Search for the cell housing the specified text and yield its [x, y] center coordinate. 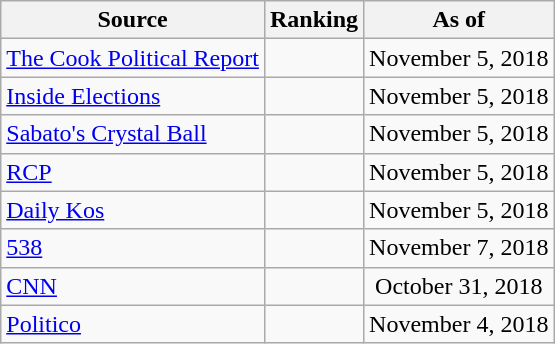
Daily Kos [133, 210]
The Cook Political Report [133, 58]
Sabato's Crystal Ball [133, 134]
Inside Elections [133, 96]
Source [133, 20]
CNN [133, 286]
Politico [133, 324]
As of [459, 20]
November 4, 2018 [459, 324]
Ranking [314, 20]
October 31, 2018 [459, 286]
RCP [133, 172]
538 [133, 248]
November 7, 2018 [459, 248]
